For the text-containing cell, return its midpoint in [X, Y] coordinate format. 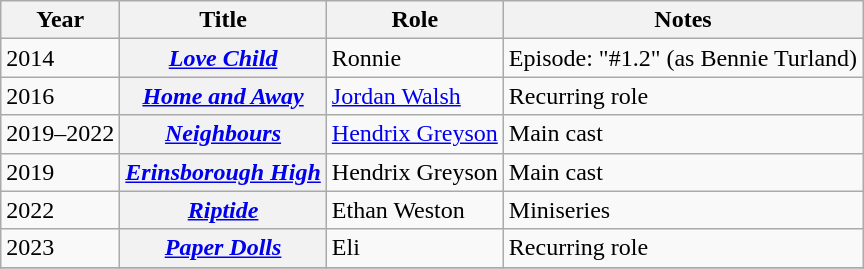
2016 [60, 96]
2023 [60, 248]
2019 [60, 172]
Love Child [223, 58]
Title [223, 20]
Neighbours [223, 134]
Paper Dolls [223, 248]
2022 [60, 210]
Jordan Walsh [414, 96]
Year [60, 20]
Miniseries [682, 210]
Riptide [223, 210]
Episode: "#1.2" (as Bennie Turland) [682, 58]
Ethan Weston [414, 210]
Role [414, 20]
Notes [682, 20]
Erinsborough High [223, 172]
Ronnie [414, 58]
Home and Away [223, 96]
2014 [60, 58]
2019–2022 [60, 134]
Eli [414, 248]
